Detect which cell encompasses the target text, then output its [x, y] center coordinate. 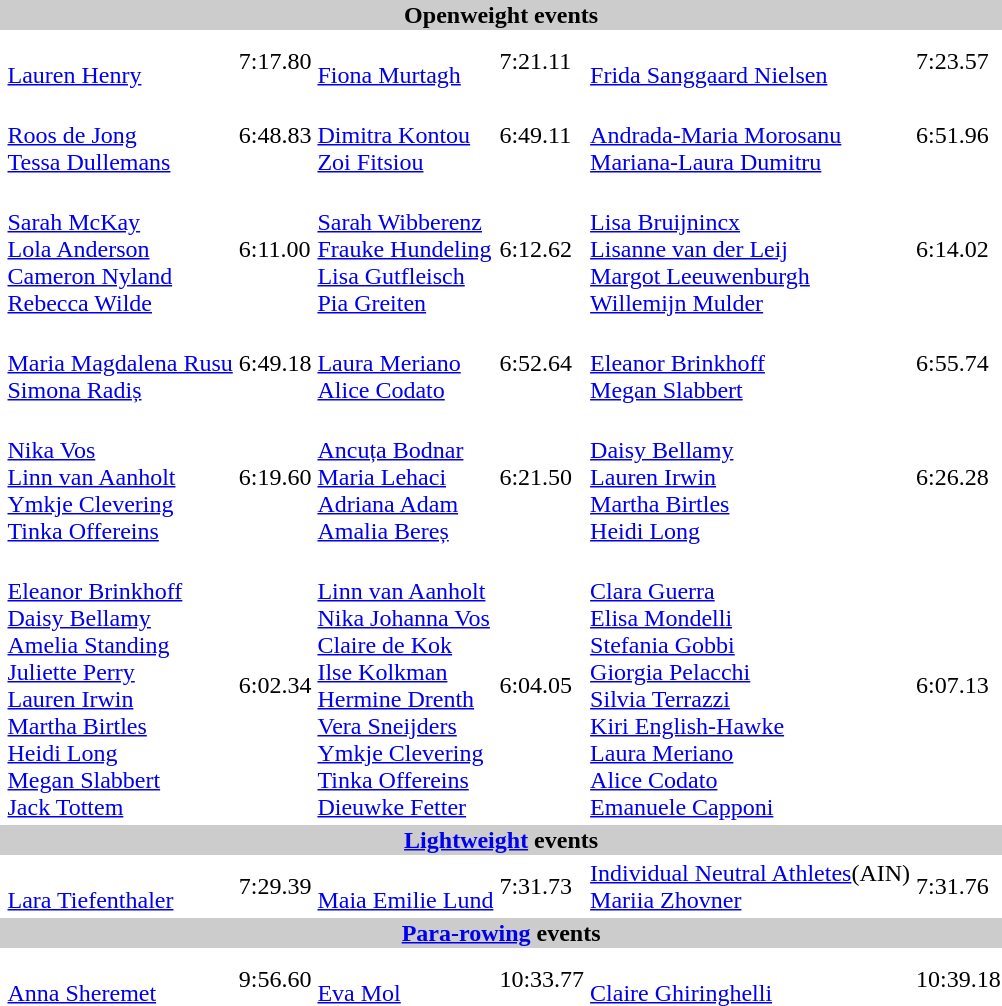
7:31.73 [542, 886]
6:02.34 [275, 686]
Nika VosLinn van AanholtYmkje CleveringTinka Offereins [120, 477]
Lara Tiefenthaler [120, 886]
Roos de JongTessa Dullemans [120, 135]
Openweight events [501, 15]
Daisy BellamyLauren IrwinMartha BirtlesHeidi Long [750, 477]
Ancuța BodnarMaria LehaciAdriana AdamAmalia Bereș [406, 477]
Frida Sanggaard Nielsen [750, 62]
Lightweight events [501, 840]
Maia Emilie Lund [406, 886]
Laura MerianoAlice Codato [406, 363]
6:52.64 [542, 363]
7:21.11 [542, 62]
6:49.18 [275, 363]
Eleanor BrinkhoffMegan Slabbert [750, 363]
6:12.62 [542, 249]
6:04.05 [542, 686]
6:19.60 [275, 477]
Lauren Henry [120, 62]
6:49.11 [542, 135]
6:11.00 [275, 249]
Dimitra KontouZoi Fitsiou [406, 135]
Andrada-Maria MorosanuMariana-Laura Dumitru [750, 135]
7:29.39 [275, 886]
Clara GuerraElisa MondelliStefania GobbiGiorgia PelacchiSilvia TerrazziKiri English-HawkeLaura MerianoAlice CodatoEmanuele Capponi [750, 686]
6:48.83 [275, 135]
Eleanor BrinkhoffDaisy BellamyAmelia StandingJuliette PerryLauren IrwinMartha BirtlesHeidi LongMegan SlabbertJack Tottem [120, 686]
Sarah McKayLola AndersonCameron NylandRebecca Wilde [120, 249]
6:21.50 [542, 477]
Sarah WibberenzFrauke HundelingLisa GutfleischPia Greiten [406, 249]
Fiona Murtagh [406, 62]
Individual Neutral Athletes(AIN)Mariia Zhovner [750, 886]
Para-rowing events [501, 933]
Lisa BruijnincxLisanne van der LeijMargot LeeuwenburghWillemijn Mulder [750, 249]
Linn van AanholtNika Johanna VosClaire de KokIlse KolkmanHermine DrenthVera SneijdersYmkje CleveringTinka OffereinsDieuwke Fetter [406, 686]
7:17.80 [275, 62]
Maria Magdalena RusuSimona Radiș [120, 363]
